Search for the cell housing the specified text and yield its (x, y) center coordinate. 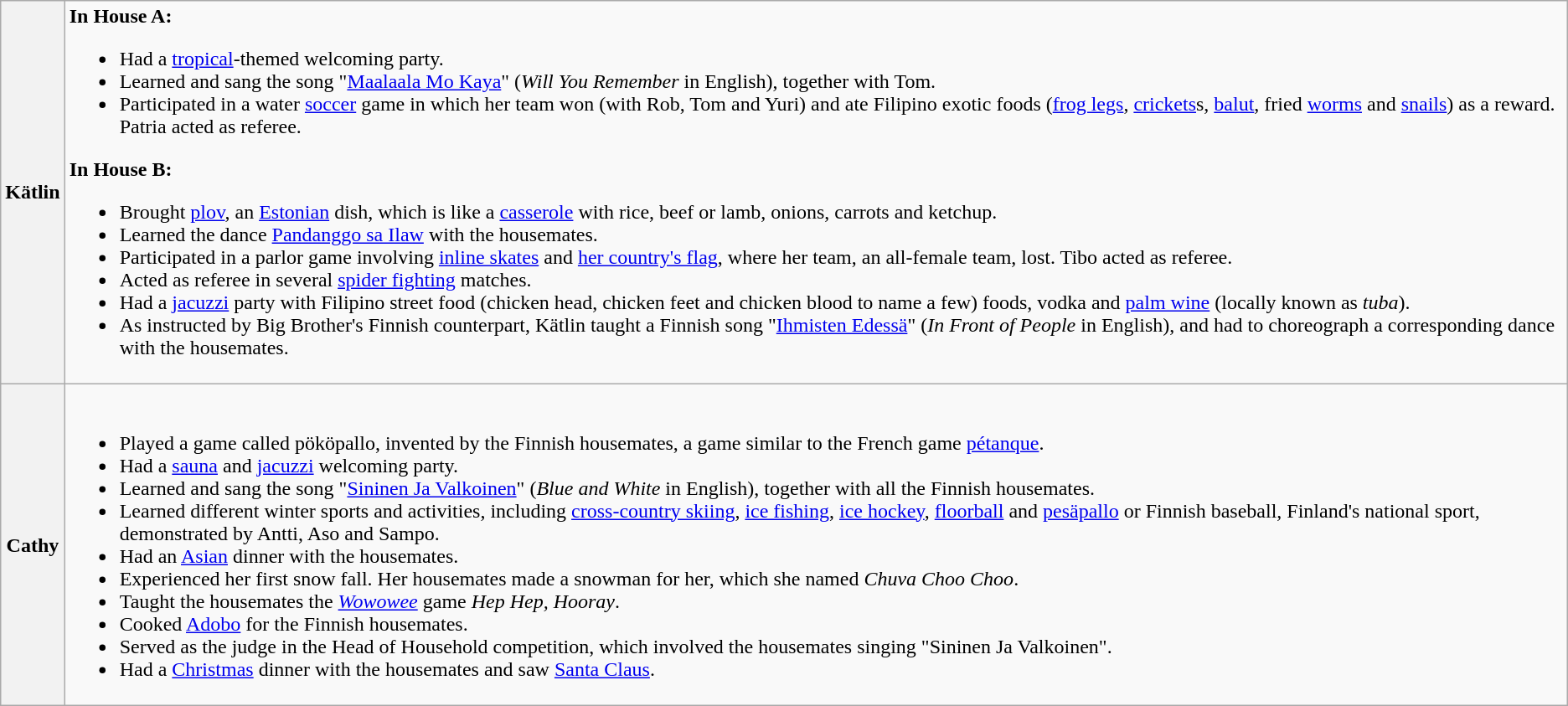
Cathy (33, 544)
Kätlin (33, 193)
